Pinpoint the cell where the given text exists, returning its [x, y] midpoint coordinate. 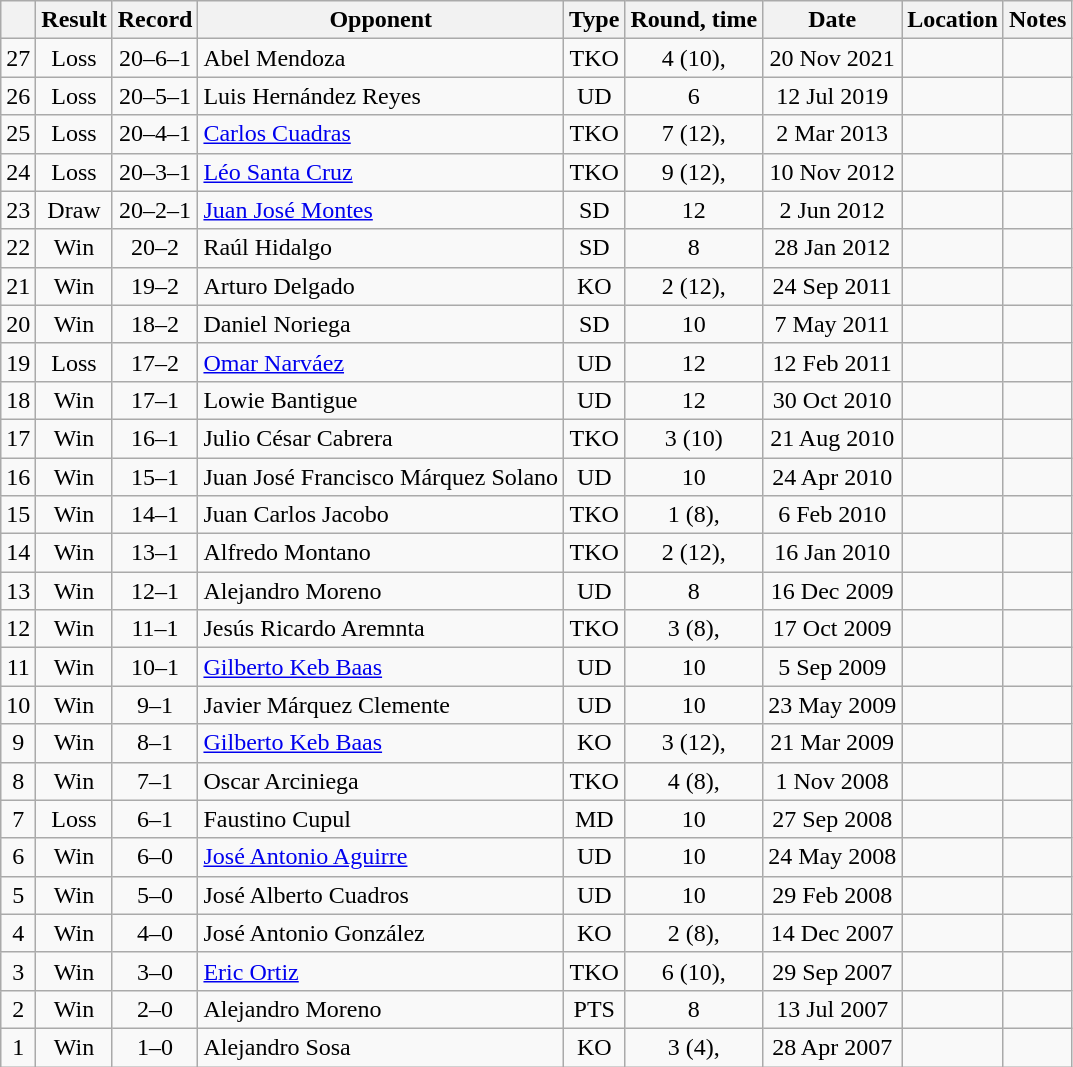
16 Dec 2009 [832, 591]
18 [18, 400]
Alejandro Sosa [381, 1047]
6 (10), [694, 971]
9 [18, 743]
3 (10) [694, 438]
6–0 [155, 857]
5–0 [155, 895]
27 Sep 2008 [832, 819]
3 (4), [694, 1047]
1 (8), [694, 515]
Alfredo Montano [381, 553]
3–0 [155, 971]
12–1 [155, 591]
16–1 [155, 438]
José Alberto Cuadros [381, 895]
José Antonio Aguirre [381, 857]
1–0 [155, 1047]
Juan José Francisco Márquez Solano [381, 477]
2 [18, 1009]
Luis Hernández Reyes [381, 96]
7 May 2011 [832, 324]
1 [18, 1047]
5 [18, 895]
3 (12), [694, 743]
20–2–1 [155, 210]
24 Apr 2010 [832, 477]
4 (10), [694, 58]
26 [18, 96]
Julio César Cabrera [381, 438]
25 [18, 134]
7 [18, 819]
4 [18, 933]
1 Nov 2008 [832, 781]
15 [18, 515]
13 Jul 2007 [832, 1009]
14 Dec 2007 [832, 933]
27 [18, 58]
24 May 2008 [832, 857]
PTS [594, 1009]
23 May 2009 [832, 705]
Lowie Bantigue [381, 400]
Opponent [381, 20]
20–3–1 [155, 172]
MD [594, 819]
17–2 [155, 362]
Javier Márquez Clemente [381, 705]
Juan Carlos Jacobo [381, 515]
20–4–1 [155, 134]
Abel Mendoza [381, 58]
8–1 [155, 743]
19 [18, 362]
28 Apr 2007 [832, 1047]
20 Nov 2021 [832, 58]
5 Sep 2009 [832, 667]
Eric Ortiz [381, 971]
15–1 [155, 477]
José Antonio González [381, 933]
20 [18, 324]
16 [18, 477]
13 [18, 591]
11–1 [155, 629]
21 [18, 286]
4–0 [155, 933]
9 (12), [694, 172]
17 [18, 438]
20–6–1 [155, 58]
Léo Santa Cruz [381, 172]
2 Jun 2012 [832, 210]
14 [18, 553]
20–2 [155, 248]
17–1 [155, 400]
23 [18, 210]
24 [18, 172]
Record [155, 20]
Arturo Delgado [381, 286]
Juan José Montes [381, 210]
4 (8), [694, 781]
Draw [74, 210]
11 [18, 667]
21 Aug 2010 [832, 438]
6–1 [155, 819]
29 Sep 2007 [832, 971]
20–5–1 [155, 96]
2 (8), [694, 933]
12 Jul 2019 [832, 96]
Raúl Hidalgo [381, 248]
Date [832, 20]
Notes [1037, 20]
Location [953, 20]
9–1 [155, 705]
Jesús Ricardo Aremnta [381, 629]
30 Oct 2010 [832, 400]
Carlos Cuadras [381, 134]
7 (12), [694, 134]
22 [18, 248]
3 [18, 971]
7–1 [155, 781]
10 Nov 2012 [832, 172]
10–1 [155, 667]
2 Mar 2013 [832, 134]
29 Feb 2008 [832, 895]
13–1 [155, 553]
21 Mar 2009 [832, 743]
24 Sep 2011 [832, 286]
14–1 [155, 515]
Daniel Noriega [381, 324]
19–2 [155, 286]
Type [594, 20]
28 Jan 2012 [832, 248]
Result [74, 20]
Omar Narváez [381, 362]
3 (8), [694, 629]
17 Oct 2009 [832, 629]
16 Jan 2010 [832, 553]
18–2 [155, 324]
Round, time [694, 20]
6 Feb 2010 [832, 515]
Oscar Arciniega [381, 781]
2–0 [155, 1009]
12 Feb 2011 [832, 362]
Faustino Cupul [381, 819]
